Detect which cell encompasses the target text, then output its (x, y) center coordinate. 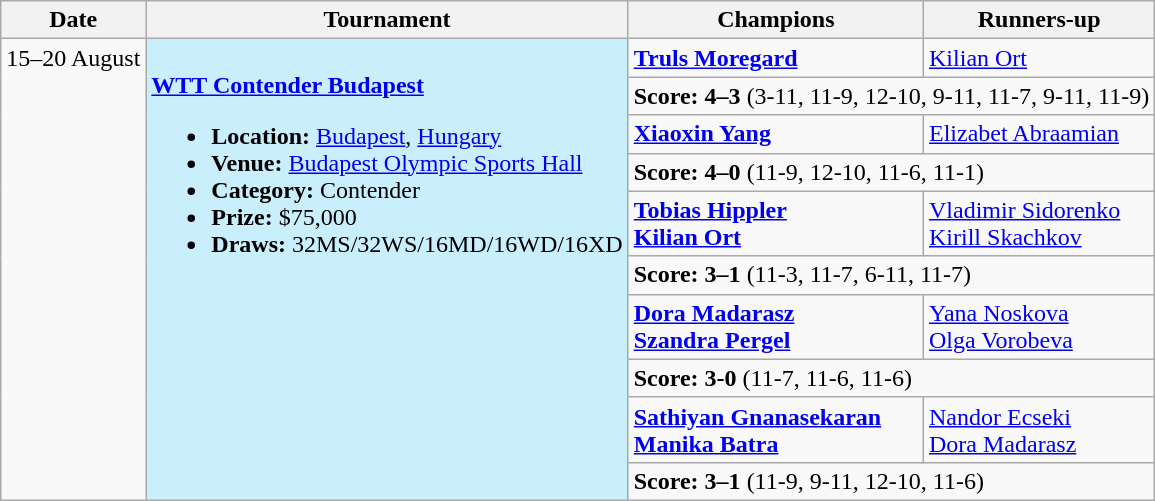
Nandor Ecseki Dora Madarasz (1040, 430)
WTT Contender BudapestLocation: Budapest, HungaryVenue: Budapest Olympic Sports HallCategory: ContenderPrize: $75,000Draws: 32MS/32WS/16MD/16WD/16XD (387, 270)
Yana Noskova Olga Vorobeva (1040, 326)
Truls Moregard (776, 58)
Score: 3–1 (11-9, 9-11, 12-10, 11-6) (892, 481)
Date (74, 20)
Xiaoxin Yang (776, 134)
Tournament (387, 20)
Tobias Hippler Kilian Ort (776, 224)
Vladimir Sidorenko Kirill Skachkov (1040, 224)
Score: 4–3 (3-11, 11-9, 12-10, 9-11, 11-7, 9-11, 11-9) (892, 96)
Dora Madarasz Szandra Pergel (776, 326)
Score: 4–0 (11-9, 12-10, 11-6, 11-1) (892, 172)
Score: 3-0 (11-7, 11-6, 11-6) (892, 378)
Sathiyan Gnanasekaran Manika Batra (776, 430)
Kilian Ort (1040, 58)
Runners-up (1040, 20)
Champions (776, 20)
Elizabet Abraamian (1040, 134)
15–20 August (74, 270)
Score: 3–1 (11-3, 11-7, 6-11, 11-7) (892, 275)
